Determine the (X, Y) coordinate at the center of the cell enclosing the given text.  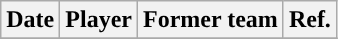
Player (99, 20)
Ref. (310, 20)
Date (30, 20)
Former team (210, 20)
